From the cell containing the given text, extract its center point as (x, y) coordinate. 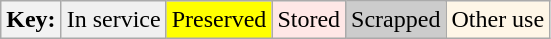
Other use (498, 20)
Scrapped (396, 20)
Stored (309, 20)
Preserved (219, 20)
Key: (31, 20)
In service (114, 20)
